Pinpoint the cell where the given text exists, returning its (x, y) midpoint coordinate. 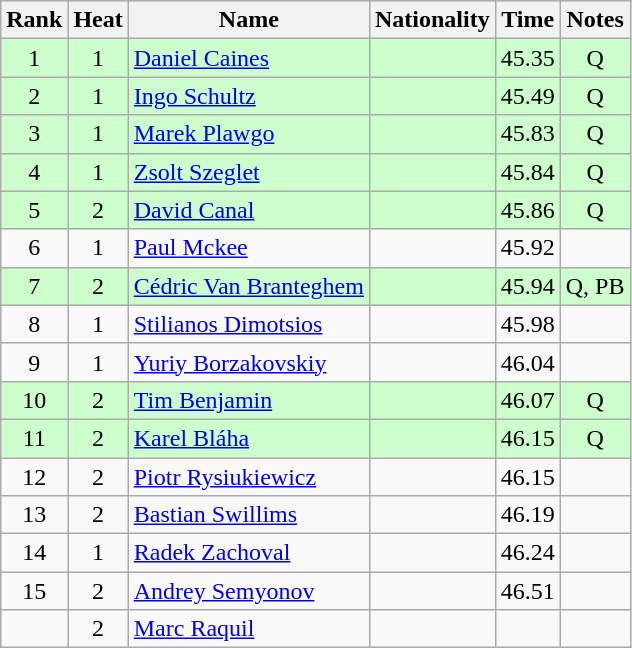
4 (34, 172)
14 (34, 553)
3 (34, 134)
13 (34, 515)
Bastian Swillims (248, 515)
46.51 (528, 591)
Nationality (432, 20)
45.92 (528, 248)
46.24 (528, 553)
46.19 (528, 515)
Zsolt Szeglet (248, 172)
46.07 (528, 400)
Piotr Rysiukiewicz (248, 477)
Marek Plawgo (248, 134)
8 (34, 324)
David Canal (248, 210)
9 (34, 362)
11 (34, 438)
Stilianos Dimotsios (248, 324)
Daniel Caines (248, 58)
45.98 (528, 324)
5 (34, 210)
Notes (595, 20)
Marc Raquil (248, 629)
Q, PB (595, 286)
Time (528, 20)
10 (34, 400)
Andrey Semyonov (248, 591)
7 (34, 286)
Radek Zachoval (248, 553)
45.86 (528, 210)
45.49 (528, 96)
45.83 (528, 134)
Paul Mckee (248, 248)
45.35 (528, 58)
6 (34, 248)
Ingo Schultz (248, 96)
Cédric Van Branteghem (248, 286)
46.04 (528, 362)
15 (34, 591)
45.94 (528, 286)
Heat (98, 20)
Name (248, 20)
Karel Bláha (248, 438)
Yuriy Borzakovskiy (248, 362)
Rank (34, 20)
12 (34, 477)
Tim Benjamin (248, 400)
45.84 (528, 172)
